Return the [x, y] coordinate for the center point of the cell that contains the specified text.  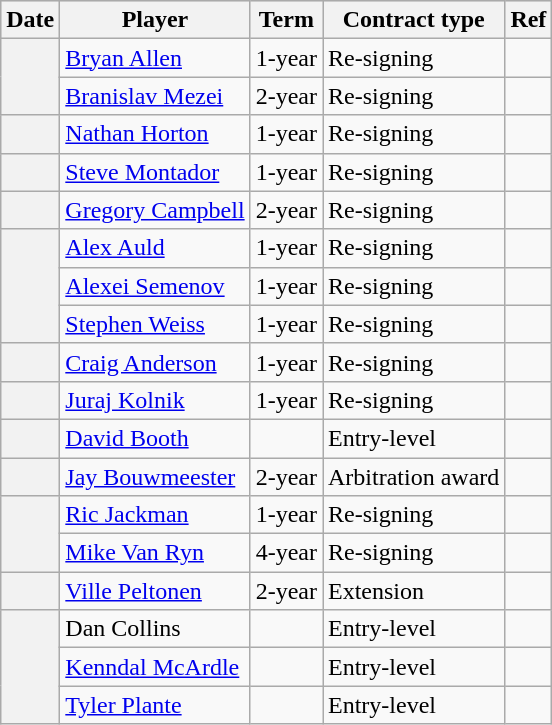
Alexei Semenov [155, 286]
Dan Collins [155, 629]
Craig Anderson [155, 362]
David Booth [155, 438]
Extension [413, 591]
Stephen Weiss [155, 324]
Mike Van Ryn [155, 553]
Juraj Kolnik [155, 400]
Alex Auld [155, 248]
Tyler Plante [155, 705]
Jay Bouwmeester [155, 477]
Arbitration award [413, 477]
Nathan Horton [155, 134]
Branislav Mezei [155, 96]
Ref [528, 20]
Ric Jackman [155, 515]
4-year [286, 553]
Kenndal McArdle [155, 667]
Date [30, 20]
Player [155, 20]
Gregory Campbell [155, 210]
Contract type [413, 20]
Steve Montador [155, 172]
Bryan Allen [155, 58]
Ville Peltonen [155, 591]
Term [286, 20]
